Capture the cell that displays the provided text and extract its [X, Y] central coordinate. 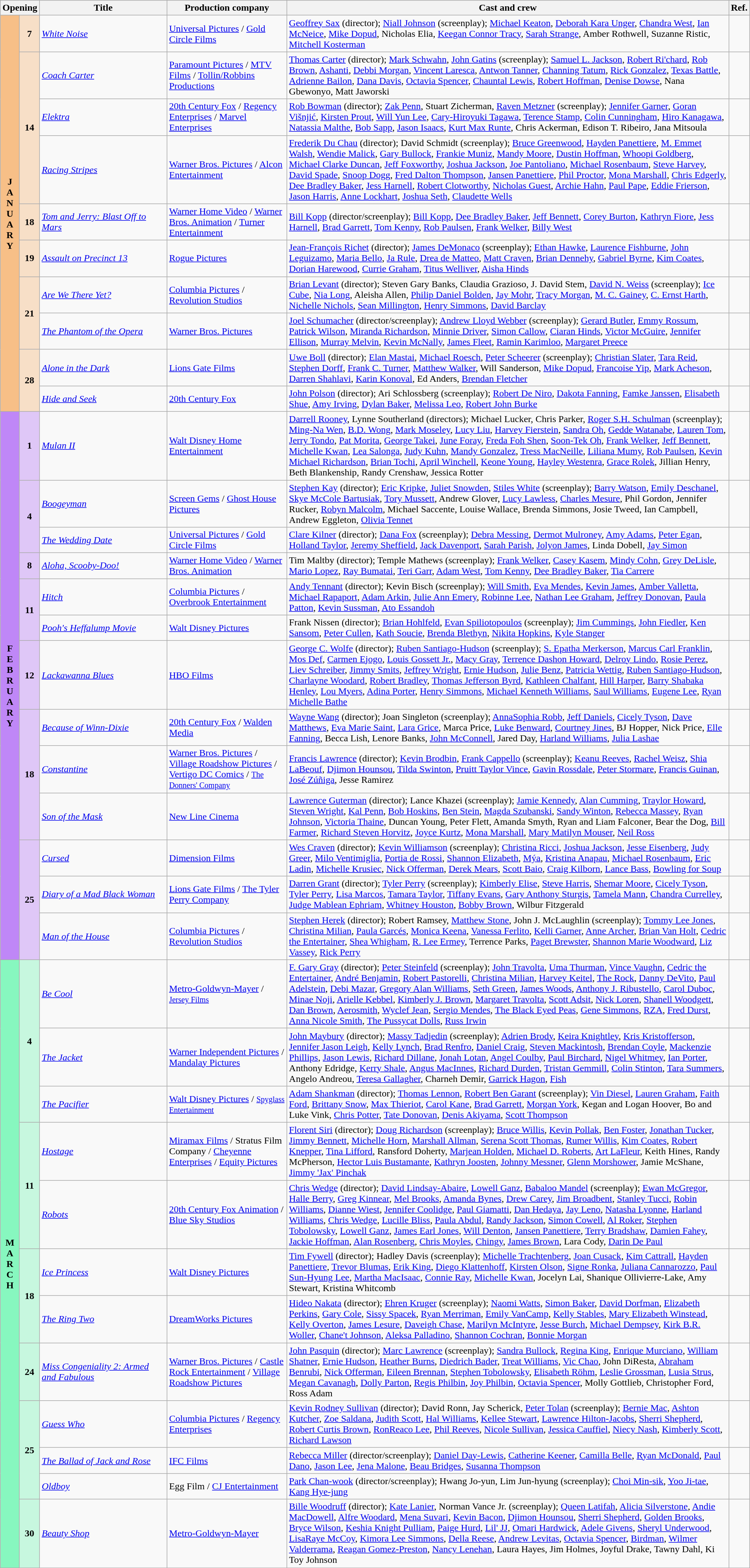
Son of the Mask [103, 816]
Assault on Precinct 13 [103, 258]
Paramount Pictures / MTV Films / Tollin/Robbins Productions [227, 75]
White Noise [103, 34]
Tom and Jerry: Blast Off to Mars [103, 222]
Pooh's Heffalump Movie [103, 628]
Aloha, Scooby-Doo! [103, 566]
20th Century Fox Animation / Blue Sky Studios [227, 1214]
Egg Film / CJ Entertainment [227, 1487]
Beauty Shop [103, 1533]
Coach Carter [103, 75]
Cast and crew [508, 8]
Man of the House [103, 936]
Warner Bros. Pictures / Alcon Entertainment [227, 169]
Are We There Yet? [103, 295]
Ref. [739, 8]
Metro-Goldwyn-Mayer / Jersey Films [227, 994]
HBO Films [227, 675]
The Ring Two [103, 1320]
28 [29, 381]
30 [29, 1533]
20th Century Fox [227, 399]
New Line Cinema [227, 816]
Hitch [103, 597]
Rogue Pictures [227, 258]
The Pacifier [103, 1104]
Ice Princess [103, 1272]
DreamWorks Pictures [227, 1320]
Warner Home Video / Warner Bros. Animation [227, 566]
Warner Bros. Pictures / Castle Rock Entertainment / Village Roadshow Pictures [227, 1372]
Cursed [103, 858]
Park Chan-wook (director/screenplay); Hwang Jo-yun, Lim Jun-hyung (screenplay); Choi Min-sik, Yoo Ji-tae, Kang Hye-jung [508, 1487]
FEBRUARY [10, 686]
20th Century Fox / Walden Media [227, 727]
Columbia Pictures / Overbrook Entertainment [227, 597]
Columbia Pictures / Regency Enterprises [227, 1424]
Lions Gate Films / The Tyler Perry Company [227, 894]
Screen Gems / Ghost House Pictures [227, 504]
MARCH [10, 1263]
Guess Who [103, 1424]
24 [29, 1372]
The Jacket [103, 1057]
Warner Home Video / Warner Bros. Animation / Turner Entertainment [227, 222]
14 [29, 128]
Constantine [103, 769]
Hostage [103, 1151]
Warner Bros. Pictures [227, 331]
12 [29, 675]
Warner Independent Pictures / Mandalay Pictures [227, 1057]
Title [103, 8]
Hide and Seek [103, 399]
Robots [103, 1214]
Miss Congeniality 2: Armed and Fabulous [103, 1372]
8 [29, 566]
The Wedding Date [103, 540]
Be Cool [103, 994]
7 [29, 34]
19 [29, 258]
Lackawanna Blues [103, 675]
Elektra [103, 117]
Boogeyman [103, 504]
Because of Winn-Dixie [103, 727]
Lions Gate Films [227, 367]
Walt Disney Home Entertainment [227, 445]
The Ballad of Jack and Rose [103, 1460]
Racing Stripes [103, 169]
Production company [227, 8]
IFC Films [227, 1460]
Walt Disney Pictures / Spyglass Entertainment [227, 1104]
The Phantom of the Opera [103, 331]
Opening [20, 8]
1 [29, 445]
Dimension Films [227, 858]
20th Century Fox / Regency Enterprises / Marvel Enterprises [227, 117]
Oldboy [103, 1487]
Metro-Goldwyn-Mayer [227, 1533]
JANUARY [10, 214]
Mulan II [103, 445]
Warner Bros. Pictures / Village Roadshow Pictures / Vertigo DC Comics / The Donners' Company [227, 769]
Diary of a Mad Black Woman [103, 894]
Alone in the Dark [103, 367]
21 [29, 313]
Miramax Films / Stratus Film Company / Cheyenne Enterprises / Equity Pictures [227, 1151]
